For the text-containing cell, return its midpoint in (x, y) coordinate format. 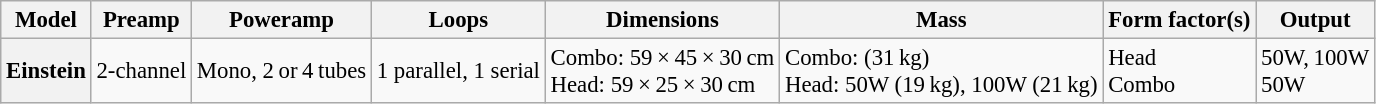
50W, 100W50W (1316, 72)
HeadCombo (1180, 72)
Model (46, 20)
Loops (458, 20)
Mono, 2 or 4 tubes (282, 72)
1 parallel, 1 serial (458, 72)
2-channel (141, 72)
Form factor(s) (1180, 20)
Preamp (141, 20)
Poweramp (282, 20)
Output (1316, 20)
Combo: (31 kg)Head: 50W (19 kg), 100W (21 kg) (942, 72)
Mass (942, 20)
Einstein (46, 72)
Combo: 59 × 45 × 30 cmHead: 59 × 25 × 30 cm (662, 72)
Dimensions (662, 20)
